Provide the [x, y] coordinate of the cell's center where the given text is located.  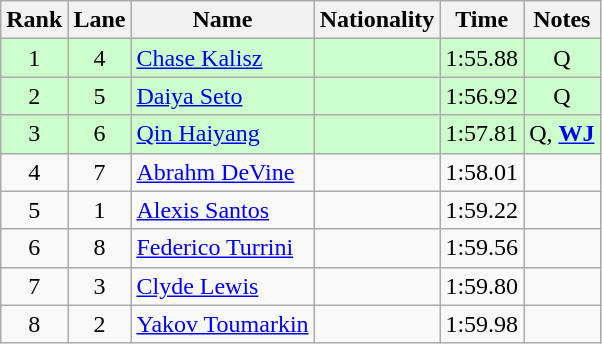
Nationality [377, 20]
Clyde Lewis [222, 286]
Chase Kalisz [222, 58]
Rank [34, 20]
Federico Turrini [222, 248]
Qin Haiyang [222, 134]
1:58.01 [482, 172]
Lane [100, 20]
Q, WJ [562, 134]
Alexis Santos [222, 210]
1:57.81 [482, 134]
1:55.88 [482, 58]
Name [222, 20]
1:56.92 [482, 96]
Time [482, 20]
1:59.80 [482, 286]
1:59.22 [482, 210]
Abrahm DeVine [222, 172]
Yakov Toumarkin [222, 324]
1:59.56 [482, 248]
1:59.98 [482, 324]
Daiya Seto [222, 96]
Notes [562, 20]
